Scan for the cell matching the given text and deliver its [x, y] coordinate at center. 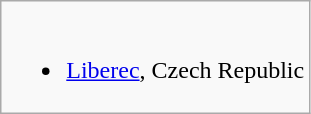
Liberec, Czech Republic [156, 58]
